Find where the given text appears and provide that cell's center as [x, y] coordinate. 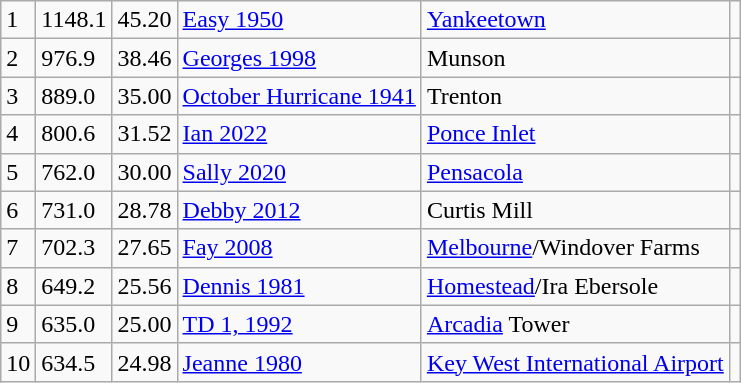
976.9 [74, 58]
Easy 1950 [299, 20]
Yankeetown [575, 20]
24.98 [144, 362]
635.0 [74, 324]
Georges 1998 [299, 58]
Dennis 1981 [299, 286]
731.0 [74, 210]
8 [18, 286]
35.00 [144, 96]
Melbourne/Windover Farms [575, 248]
800.6 [74, 134]
7 [18, 248]
27.65 [144, 248]
5 [18, 172]
634.5 [74, 362]
Ian 2022 [299, 134]
45.20 [144, 20]
Ponce Inlet [575, 134]
Fay 2008 [299, 248]
3 [18, 96]
Sally 2020 [299, 172]
Curtis Mill [575, 210]
38.46 [144, 58]
Homestead/Ira Ebersole [575, 286]
31.52 [144, 134]
1 [18, 20]
889.0 [74, 96]
Debby 2012 [299, 210]
25.00 [144, 324]
Arcadia Tower [575, 324]
1148.1 [74, 20]
Pensacola [575, 172]
28.78 [144, 210]
10 [18, 362]
Jeanne 1980 [299, 362]
TD 1, 1992 [299, 324]
6 [18, 210]
649.2 [74, 286]
Munson [575, 58]
Trenton [575, 96]
October Hurricane 1941 [299, 96]
25.56 [144, 286]
4 [18, 134]
702.3 [74, 248]
Key West International Airport [575, 362]
9 [18, 324]
2 [18, 58]
762.0 [74, 172]
30.00 [144, 172]
